Identify which cell holds the provided text, then report its [X, Y] central coordinate. 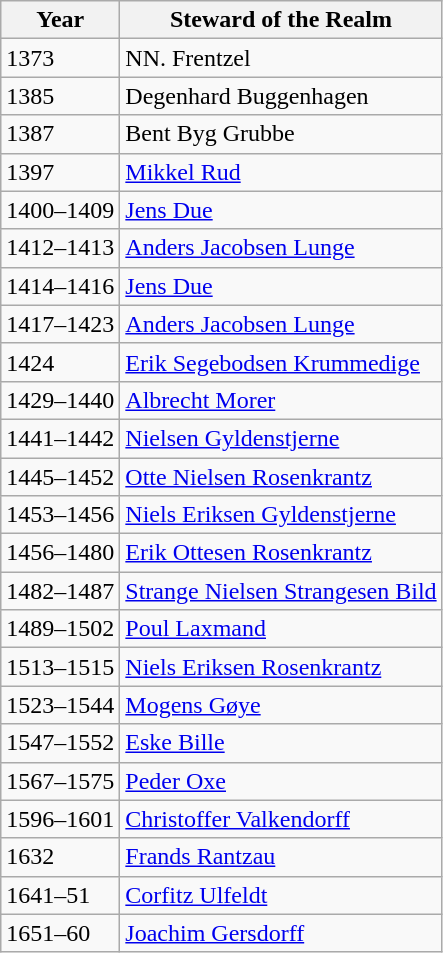
1429–1440 [60, 400]
1482–1487 [60, 591]
Peder Oxe [281, 781]
1596–1601 [60, 819]
1567–1575 [60, 781]
Mikkel Rud [281, 172]
Frands Rantzau [281, 857]
Niels Eriksen Gyldenstjerne [281, 515]
1417–1423 [60, 324]
Joachim Gersdorff [281, 933]
Christoffer Valkendorff [281, 819]
1453–1456 [60, 515]
1373 [60, 58]
1641–51 [60, 895]
1387 [60, 134]
1412–1413 [60, 248]
1397 [60, 172]
Nielsen Gyldenstjerne [281, 438]
1424 [60, 362]
Steward of the Realm [281, 20]
1523–1544 [60, 705]
1513–1515 [60, 667]
1385 [60, 96]
Otte Nielsen Rosenkrantz [281, 477]
Year [60, 20]
Erik Ottesen Rosenkrantz [281, 553]
1445–1452 [60, 477]
1489–1502 [60, 629]
Albrecht Morer [281, 400]
Niels Eriksen Rosenkrantz [281, 667]
1651–60 [60, 933]
Eske Bille [281, 743]
1414–1416 [60, 286]
1547–1552 [60, 743]
NN. Frentzel [281, 58]
Erik Segebodsen Krummedige [281, 362]
1456–1480 [60, 553]
Corfitz Ulfeldt [281, 895]
1400–1409 [60, 210]
Degenhard Buggenhagen [281, 96]
Poul Laxmand [281, 629]
Mogens Gøye [281, 705]
1441–1442 [60, 438]
1632 [60, 857]
Strange Nielsen Strangesen Bild [281, 591]
Bent Byg Grubbe [281, 134]
